Extract the [x, y] coordinate from the center of the cell holding the provided text.  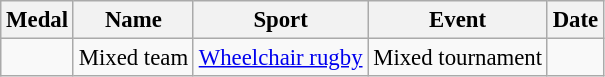
Sport [280, 20]
Date [575, 20]
Medal [38, 20]
Wheelchair rugby [280, 58]
Event [458, 20]
Mixed tournament [458, 58]
Name [133, 20]
Mixed team [133, 58]
